Find where the given text appears and provide that cell's center as (x, y) coordinate. 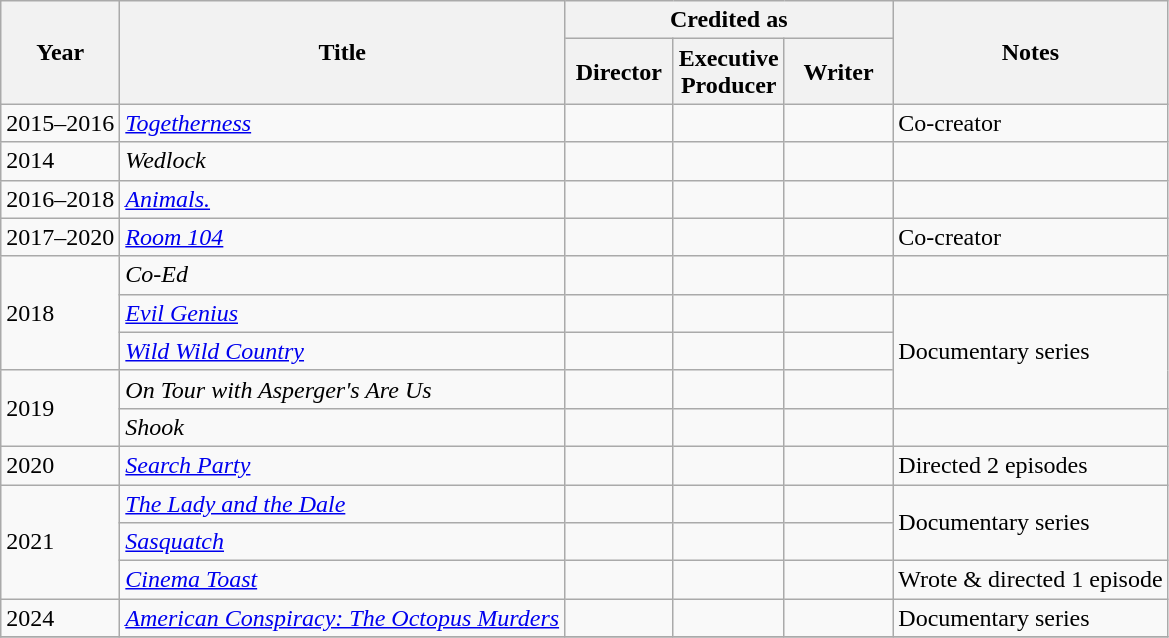
2019 (60, 408)
2014 (60, 161)
Togetherness (342, 123)
Animals. (342, 199)
Directed 2 episodes (1030, 465)
2024 (60, 618)
American Conspiracy: The Octopus Murders (342, 618)
Cinema Toast (342, 580)
2018 (60, 313)
Wrote & directed 1 episode (1030, 580)
Co-Ed (342, 275)
Writer (838, 72)
Director (620, 72)
Title (342, 52)
2016–2018 (60, 199)
Evil Genius (342, 313)
Notes (1030, 52)
Room 104 (342, 237)
2017–2020 (60, 237)
Sasquatch (342, 542)
Credited as (729, 20)
Search Party (342, 465)
Year (60, 52)
Wild Wild Country (342, 351)
2021 (60, 541)
Wedlock (342, 161)
On Tour with Asperger's Are Us (342, 389)
ExecutiveProducer (728, 72)
Shook (342, 427)
2015–2016 (60, 123)
The Lady and the Dale (342, 503)
2020 (60, 465)
